Return the (x, y) coordinate for the center point of the cell that contains the specified text.  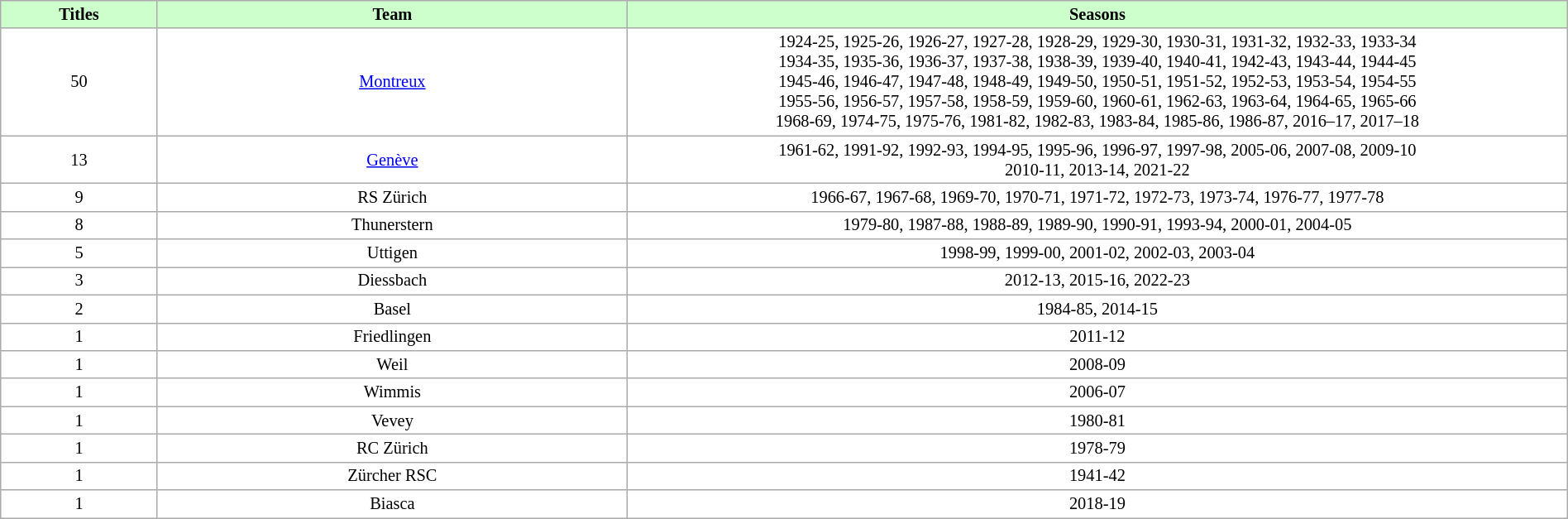
1979-80, 1987-88, 1988-89, 1989-90, 1990-91, 1993-94, 2000-01, 2004-05 (1098, 225)
Montreux (392, 82)
Zürcher RSC (392, 476)
1966-67, 1967-68, 1969-70, 1970-71, 1971-72, 1972-73, 1973-74, 1976-77, 1977-78 (1098, 197)
Uttigen (392, 253)
Genève (392, 160)
Team (392, 14)
Weil (392, 364)
RC Zürich (392, 448)
1978-79 (1098, 448)
2008-09 (1098, 364)
Seasons (1098, 14)
2018-19 (1098, 504)
1998-99, 1999-00, 2001-02, 2002-03, 2003-04 (1098, 253)
Friedlingen (392, 337)
5 (79, 253)
Diessbach (392, 281)
Basel (392, 309)
1980-81 (1098, 420)
8 (79, 225)
Titles (79, 14)
3 (79, 281)
2011-12 (1098, 337)
2 (79, 309)
9 (79, 197)
1941-42 (1098, 476)
2006-07 (1098, 392)
Wimmis (392, 392)
13 (79, 160)
Thunerstern (392, 225)
50 (79, 82)
2012-13, 2015-16, 2022-23 (1098, 281)
Biasca (392, 504)
RS Zürich (392, 197)
Vevey (392, 420)
1961-62, 1991-92, 1992-93, 1994-95, 1995-96, 1996-97, 1997-98, 2005-06, 2007-08, 2009-102010-11, 2013-14, 2021-22 (1098, 160)
1984-85, 2014-15 (1098, 309)
